Locate the cell with the specified text and output its [x, y] center coordinate. 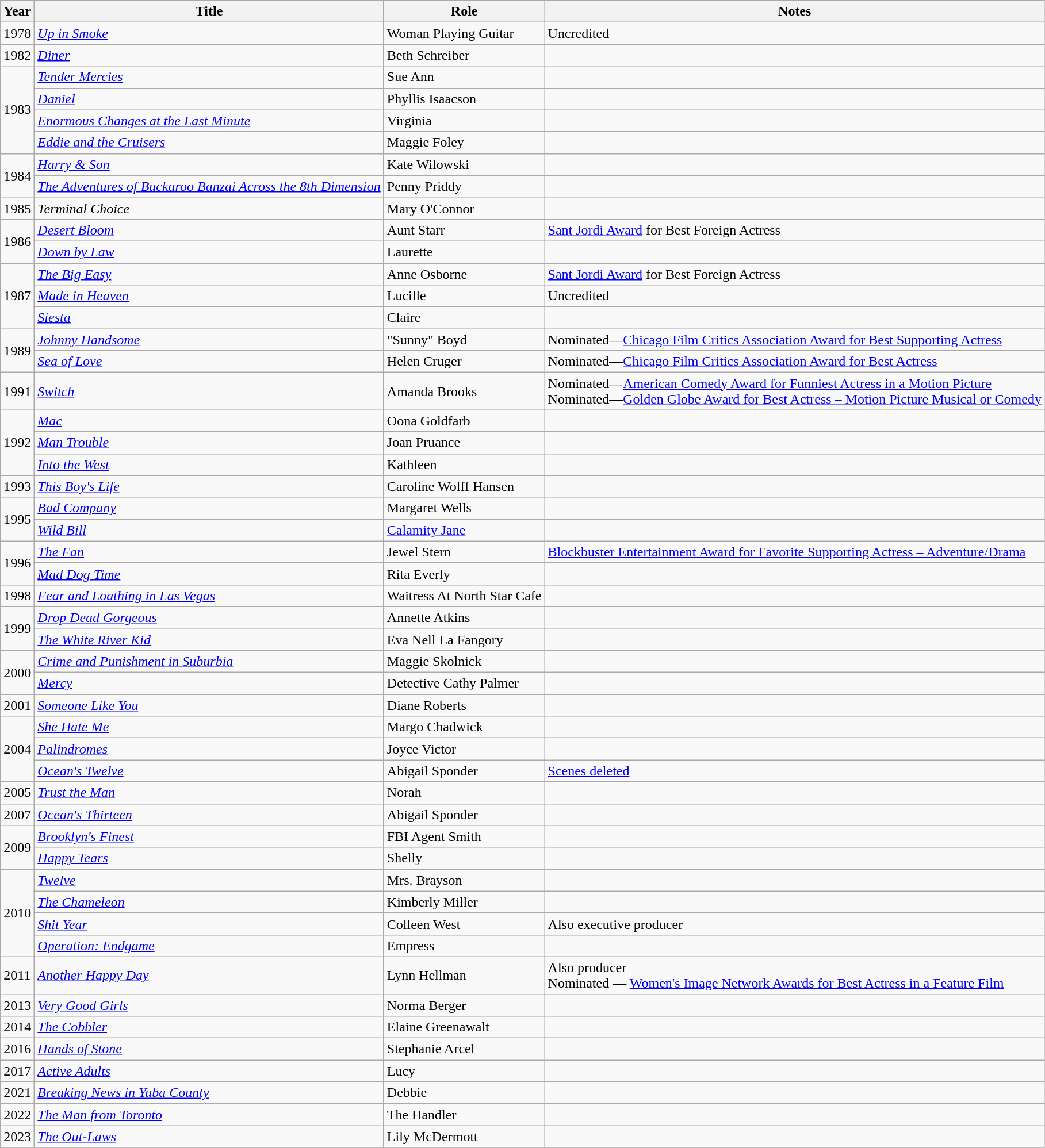
Lucy [464, 1071]
Lily McDermott [464, 1137]
Kimberly Miller [464, 902]
2009 [17, 847]
Eva Nell La Fangory [464, 640]
Mary O'Connor [464, 208]
1998 [17, 596]
Fear and Loathing in Las Vegas [209, 596]
1984 [17, 175]
Happy Tears [209, 858]
The White River Kid [209, 640]
Joyce Victor [464, 749]
Mrs. Brayson [464, 880]
2004 [17, 749]
Diner [209, 55]
Lynn Hellman [464, 975]
Desert Bloom [209, 230]
Margaret Wells [464, 508]
Into the West [209, 464]
Rita Everly [464, 574]
Kathleen [464, 464]
"Sunny" Boyd [464, 340]
She Hate Me [209, 727]
Calamity Jane [464, 530]
Role [464, 11]
The Cobbler [209, 1027]
Bad Company [209, 508]
2023 [17, 1137]
The Out-Laws [209, 1137]
Active Adults [209, 1071]
Someone Like You [209, 705]
Mac [209, 421]
Siesta [209, 318]
2010 [17, 913]
Title [209, 11]
Another Happy Day [209, 975]
Maggie Skolnick [464, 662]
Down by Law [209, 252]
Brooklyn's Finest [209, 836]
2017 [17, 1071]
Woman Playing Guitar [464, 33]
Notes [795, 11]
Norma Berger [464, 1005]
Diane Roberts [464, 705]
Margo Chadwick [464, 727]
1978 [17, 33]
2016 [17, 1049]
Anne Osborne [464, 274]
Kate Wilowski [464, 164]
Phyllis Isaacson [464, 99]
1987 [17, 296]
The Big Easy [209, 274]
1992 [17, 443]
The Chameleon [209, 902]
Scenes deleted [795, 771]
Beth Schreiber [464, 55]
Ocean's Thirteen [209, 815]
1991 [17, 391]
The Man from Toronto [209, 1115]
Nominated—Chicago Film Critics Association Award for Best Supporting Actress [795, 340]
Sea of Love [209, 362]
1982 [17, 55]
Up in Smoke [209, 33]
2005 [17, 793]
Annette Atkins [464, 617]
1986 [17, 241]
Virginia [464, 121]
Penny Priddy [464, 186]
Maggie Foley [464, 143]
Elaine Greenawalt [464, 1027]
Trust the Man [209, 793]
Drop Dead Gorgeous [209, 617]
1999 [17, 628]
Man Trouble [209, 443]
Shelly [464, 858]
Claire [464, 318]
Johnny Handsome [209, 340]
Colleen West [464, 924]
Also executive producer [795, 924]
Shit Year [209, 924]
2013 [17, 1005]
The Adventures of Buckaroo Banzai Across the 8th Dimension [209, 186]
Switch [209, 391]
Mercy [209, 684]
Laurette [464, 252]
Operation: Endgame [209, 946]
Detective Cathy Palmer [464, 684]
2021 [17, 1093]
2007 [17, 815]
Daniel [209, 99]
Joan Pruance [464, 443]
1983 [17, 110]
Aunt Starr [464, 230]
Empress [464, 946]
This Boy's Life [209, 486]
Helen Cruger [464, 362]
Palindromes [209, 749]
Terminal Choice [209, 208]
Stephanie Arcel [464, 1049]
Eddie and the Cruisers [209, 143]
Debbie [464, 1093]
1989 [17, 351]
1996 [17, 563]
Crime and Punishment in Suburbia [209, 662]
Harry & Son [209, 164]
Also producerNominated — Women's Image Network Awards for Best Actress in a Feature Film [795, 975]
Wild Bill [209, 530]
Enormous Changes at the Last Minute [209, 121]
2014 [17, 1027]
1995 [17, 519]
Twelve [209, 880]
Oona Goldfarb [464, 421]
2001 [17, 705]
Sue Ann [464, 77]
Ocean's Twelve [209, 771]
Blockbuster Entertainment Award for Favorite Supporting Actress – Adventure/Drama [795, 552]
The Handler [464, 1115]
Norah [464, 793]
Hands of Stone [209, 1049]
1993 [17, 486]
Caroline Wolff Hansen [464, 486]
The Fan [209, 552]
Mad Dog Time [209, 574]
Waitress At North Star Cafe [464, 596]
2000 [17, 673]
Nominated—Chicago Film Critics Association Award for Best Actress [795, 362]
Jewel Stern [464, 552]
FBI Agent Smith [464, 836]
Year [17, 11]
2022 [17, 1115]
2011 [17, 975]
Very Good Girls [209, 1005]
1985 [17, 208]
Breaking News in Yuba County [209, 1093]
Made in Heaven [209, 296]
Tender Mercies [209, 77]
Lucille [464, 296]
Amanda Brooks [464, 391]
